Provide the (x, y) coordinate of the cell's center where the given text is located.  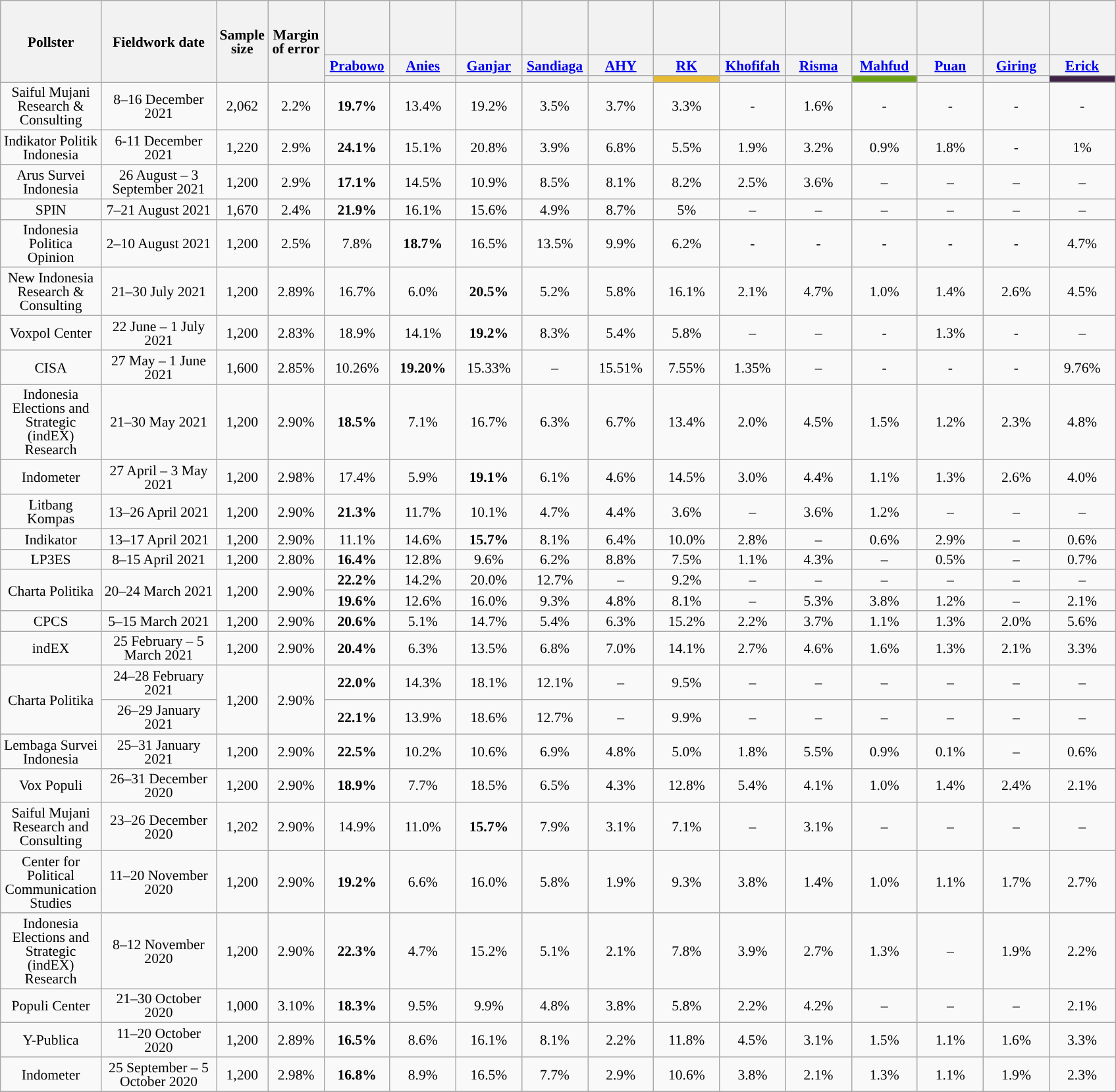
5.3% (818, 600)
10.1% (489, 511)
Vox Populi (51, 785)
Fieldwork date (158, 41)
9.2% (687, 581)
2.83% (296, 333)
3.10% (296, 1006)
19.1% (489, 477)
9.76% (1082, 367)
7–21 August 2021 (158, 209)
9.6% (489, 559)
1.7% (1016, 882)
8.7% (621, 209)
Sandiaga (554, 66)
2,062 (242, 107)
19.20% (423, 367)
20.6% (357, 621)
Y-Publica (51, 1040)
6.7% (621, 423)
Giring (1016, 66)
23–26 December 2020 (158, 827)
1,202 (242, 827)
8.6% (423, 1040)
Pollster (51, 41)
Margin of error (296, 41)
CISA (51, 367)
2–10 August 2021 (158, 244)
6.5% (554, 785)
20–24 March 2021 (158, 590)
20.8% (489, 147)
AHY (621, 66)
1,220 (242, 147)
24.1% (357, 147)
indEX (51, 648)
11.7% (423, 511)
3.5% (554, 107)
Indikator Politik Indonesia (51, 147)
8–12 November 2020 (158, 950)
8.3% (554, 333)
21.9% (357, 209)
13.9% (423, 717)
21–30 October 2020 (158, 1006)
3.2% (818, 147)
5.0% (687, 751)
2.80% (296, 559)
22 June – 1 July 2021 (158, 333)
Lembaga Survei Indonesia (51, 751)
5.2% (554, 292)
14.2% (423, 581)
27 April – 3 May 2021 (158, 477)
17.1% (357, 182)
5.9% (423, 477)
24–28 February 2021 (158, 683)
22.1% (357, 717)
15.33% (489, 367)
12.6% (423, 600)
14.6% (423, 538)
7.0% (621, 648)
27 May – 1 June 2021 (158, 367)
0.7% (1082, 559)
11.1% (357, 538)
25 September – 5 October 2020 (158, 1074)
26 August – 3 September 2021 (158, 182)
26–31 December 2020 (158, 785)
Center for Political Communication Studies (51, 882)
11.0% (423, 827)
Indonesia PoliticaOpinion (51, 244)
Litbang Kompas (51, 511)
12.1% (554, 683)
18.1% (489, 683)
Saiful Mujani Research and Consulting (51, 827)
1,670 (242, 209)
Arus Survei Indonesia (51, 182)
19.6% (357, 600)
15.1% (423, 147)
16.4% (357, 559)
14.9% (357, 827)
1,000 (242, 1006)
1,600 (242, 367)
18.3% (357, 1006)
4.2% (818, 1006)
8.8% (621, 559)
20.0% (489, 581)
Ganjar (489, 66)
Sample size (242, 41)
20.5% (489, 292)
1% (1082, 147)
22.2% (357, 581)
8.2% (687, 182)
Populi Center (51, 1006)
14.7% (489, 621)
Indikator (51, 538)
New IndonesiaResearch & Consulting (51, 292)
11–20 October 2020 (158, 1040)
0.1% (950, 751)
19.7% (357, 107)
18.7% (423, 244)
1.35% (753, 367)
25 February – 5 March 2021 (158, 648)
22.0% (357, 683)
8–16 December 2021 (158, 107)
7.9% (554, 827)
18.6% (489, 717)
6.1% (554, 477)
Anies (423, 66)
17.4% (357, 477)
Voxpol Center (51, 333)
11–20 November 2020 (158, 882)
Risma (818, 66)
10.2% (423, 751)
CPCS (51, 621)
8.5% (554, 182)
6.0% (423, 292)
3.0% (753, 477)
Erick (1082, 66)
Mahfud (884, 66)
13–26 April 2021 (158, 511)
7.5% (687, 559)
13–17 April 2021 (158, 538)
5% (687, 209)
2.8% (753, 538)
10.9% (489, 182)
6.6% (423, 882)
7.55% (687, 367)
10.0% (687, 538)
4.1% (818, 785)
15.6% (489, 209)
4.0% (1082, 477)
LP3ES (51, 559)
SPIN (51, 209)
RK (687, 66)
Prabowo (357, 66)
6.9% (554, 751)
4.9% (554, 209)
16.8% (357, 1074)
20.4% (357, 648)
21–30 May 2021 (158, 423)
5–15 March 2021 (158, 621)
0.5% (950, 559)
22.5% (357, 751)
26–29 January 2021 (158, 717)
8–15 April 2021 (158, 559)
14.3% (423, 683)
Saiful Mujani Research & Consulting (51, 107)
8.9% (423, 1074)
2.85% (296, 367)
6.4% (621, 538)
Khofifah (753, 66)
11.8% (687, 1040)
15.51% (621, 367)
21–30 July 2021 (158, 292)
22.3% (357, 950)
5.6% (1082, 621)
10.26% (357, 367)
6-11 December 2021 (158, 147)
21.3% (357, 511)
Puan (950, 66)
25–31 January 2021 (158, 751)
